Detect which cell encompasses the target text, then output its [x, y] center coordinate. 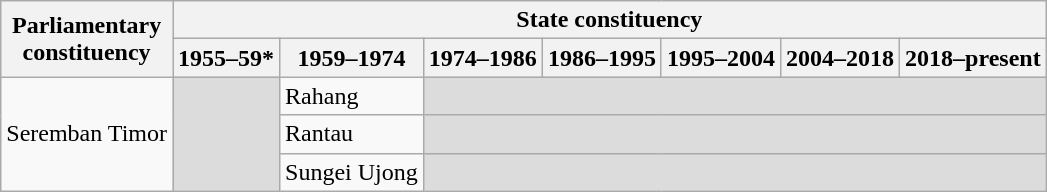
2018–present [974, 58]
1974–1986 [482, 58]
Seremban Timor [87, 134]
Sungei Ujong [352, 172]
2004–2018 [840, 58]
Rantau [352, 134]
Rahang [352, 96]
1955–59* [226, 58]
Parliamentaryconstituency [87, 39]
1995–2004 [720, 58]
State constituency [609, 20]
1959–1974 [352, 58]
1986–1995 [602, 58]
